Output the [x, y] coordinate of the center of the cell containing the given text.  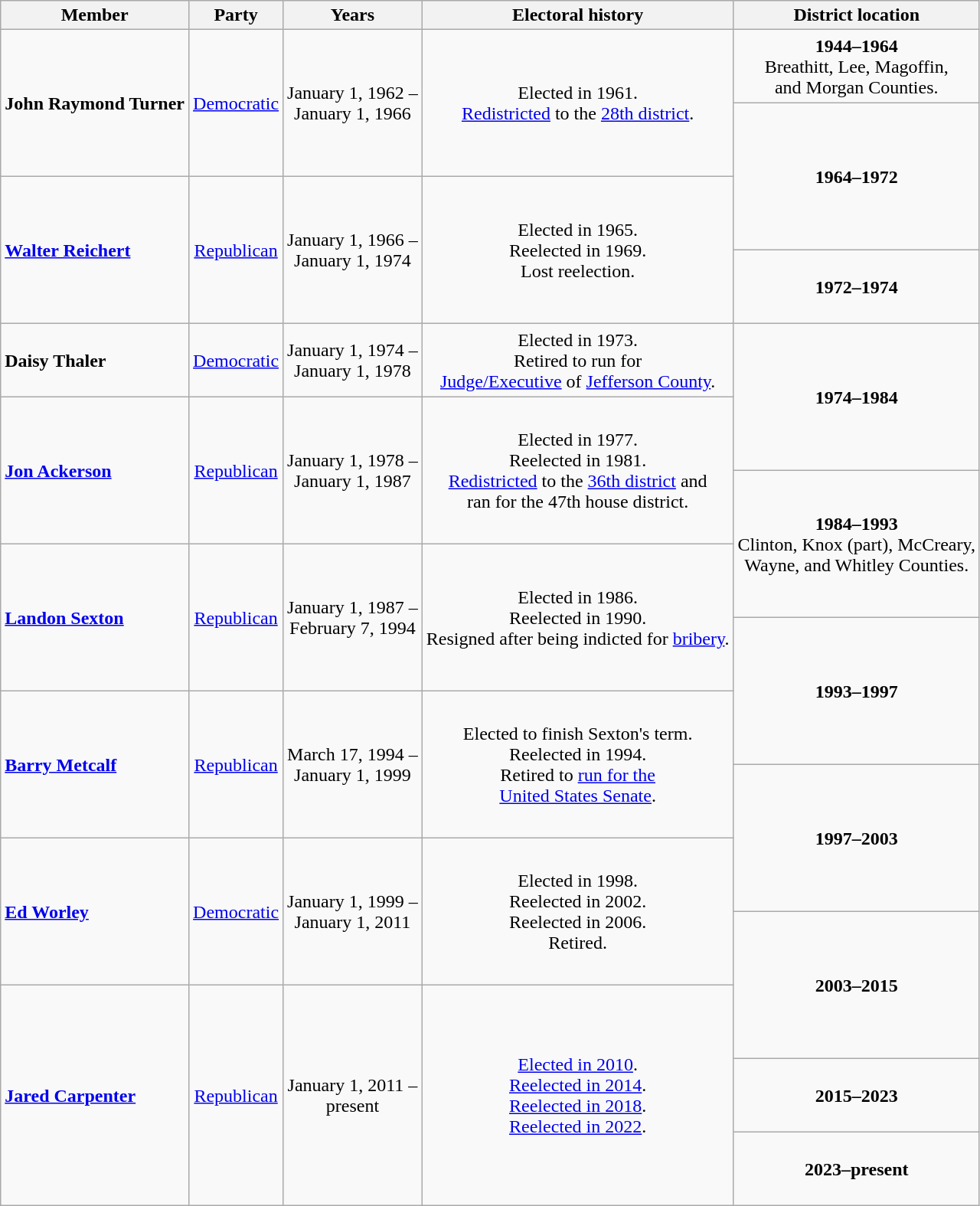
January 1, 1966 –January 1, 1974 [353, 250]
John Raymond Turner [95, 103]
1984–1993Clinton, Knox (part), McCreary,Wayne, and Whitley Counties. [856, 544]
Jared Carpenter [95, 1096]
January 1, 1999 –January 1, 2011 [353, 912]
Landon Sexton [95, 618]
1997–2003 [856, 838]
2003–2015 [856, 985]
Elected to finish Sexton's term.Reelected in 1994.Retired to run for theUnited States Senate. [577, 765]
2023–present [856, 1169]
Elected in 1998.Reelected in 2002.Reelected in 2006.Retired. [577, 912]
Elected in 1961.Redistricted to the 28th district. [577, 103]
1993–1997 [856, 691]
1972–1974 [856, 287]
2015–2023 [856, 1096]
Member [95, 15]
Electoral history [577, 15]
Party [236, 15]
Elected in 1965.Reelected in 1969.Lost reelection. [577, 250]
Elected in 1986.Reelected in 1990.Resigned after being indicted for bribery. [577, 618]
January 1, 1987 –February 7, 1994 [353, 618]
January 1, 2011 –present [353, 1096]
Daisy Thaler [95, 361]
Years [353, 15]
March 17, 1994 –January 1, 1999 [353, 765]
Elected in 2010.Reelected in 2014.Reelected in 2018.Reelected in 2022. [577, 1096]
District location [856, 15]
Elected in 1977.Reelected in 1981.Redistricted to the 36th district andran for the 47th house district. [577, 471]
January 1, 1978 –January 1, 1987 [353, 471]
1964–1972 [856, 177]
Barry Metcalf [95, 765]
Elected in 1973.Retired to run forJudge/Executive of Jefferson County. [577, 361]
January 1, 1962 –January 1, 1966 [353, 103]
Ed Worley [95, 912]
Jon Ackerson [95, 471]
1974–1984 [856, 397]
January 1, 1974 –January 1, 1978 [353, 361]
Walter Reichert [95, 250]
1944–1964Breathitt, Lee, Magoffin,and Morgan Counties. [856, 67]
